Pinpoint the cell where the given text exists, returning its (x, y) midpoint coordinate. 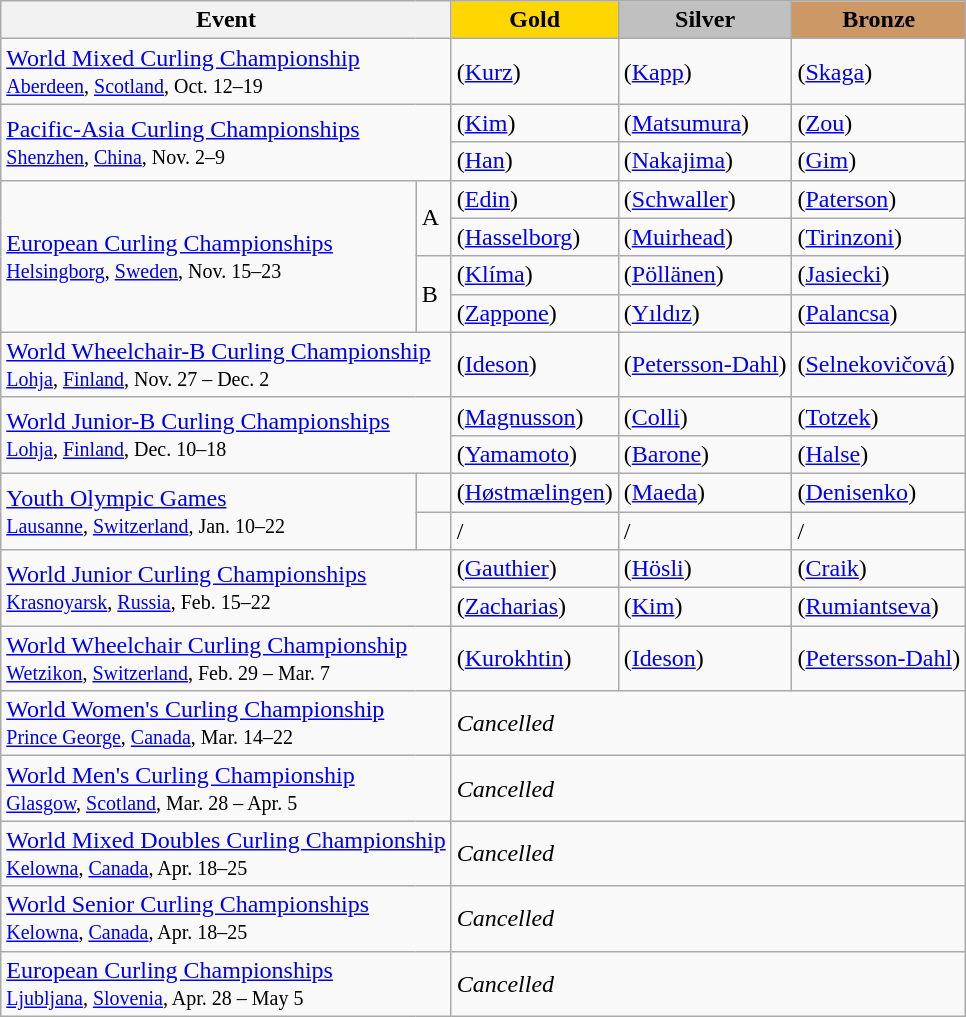
(Gim) (879, 161)
(Magnusson) (534, 416)
World Junior Curling Championships Krasnoyarsk, Russia, Feb. 15–22 (226, 588)
Silver (705, 20)
(Klíma) (534, 275)
Youth Olympic Games Lausanne, Switzerland, Jan. 10–22 (208, 511)
Pacific-Asia Curling Championships Shenzhen, China, Nov. 2–9 (226, 142)
(Skaga) (879, 72)
Bronze (879, 20)
World Junior-B Curling Championships Lohja, Finland, Dec. 10–18 (226, 435)
(Selnekovičová) (879, 364)
(Zou) (879, 123)
World Senior Curling Championships Kelowna, Canada, Apr. 18–25 (226, 918)
(Zacharias) (534, 607)
(Halse) (879, 454)
(Zappone) (534, 313)
(Denisenko) (879, 492)
World Mixed Doubles Curling Championship Kelowna, Canada, Apr. 18–25 (226, 854)
World Wheelchair-B Curling Championship Lohja, Finland, Nov. 27 – Dec. 2 (226, 364)
(Nakajima) (705, 161)
(Edin) (534, 199)
(Yıldız) (705, 313)
(Hasselborg) (534, 237)
A (434, 218)
(Jasiecki) (879, 275)
European Curling Championships Helsingborg, Sweden, Nov. 15–23 (208, 256)
(Yamamoto) (534, 454)
World Women's Curling Championship Prince George, Canada, Mar. 14–22 (226, 724)
(Hösli) (705, 569)
(Maeda) (705, 492)
(Matsumura) (705, 123)
(Barone) (705, 454)
World Men's Curling Championship Glasgow, Scotland, Mar. 28 – Apr. 5 (226, 788)
(Muirhead) (705, 237)
(Kurz) (534, 72)
(Han) (534, 161)
(Craik) (879, 569)
B (434, 294)
(Colli) (705, 416)
Event (226, 20)
(Totzek) (879, 416)
(Høstmælingen) (534, 492)
(Kurokhtin) (534, 658)
(Paterson) (879, 199)
(Palancsa) (879, 313)
(Tirinzoni) (879, 237)
(Gauthier) (534, 569)
(Schwaller) (705, 199)
Gold (534, 20)
(Pöllänen) (705, 275)
European Curling Championships Ljubljana, Slovenia, Apr. 28 – May 5 (226, 984)
World Mixed Curling Championship Aberdeen, Scotland, Oct. 12–19 (226, 72)
World Wheelchair Curling Championship Wetzikon, Switzerland, Feb. 29 – Mar. 7 (226, 658)
(Kapp) (705, 72)
(Rumiantseva) (879, 607)
